From the cell containing the given text, extract its center point as (X, Y) coordinate. 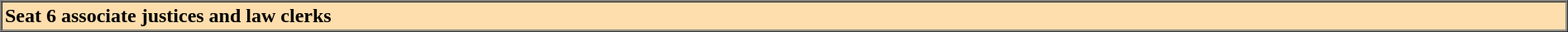
Seat 6 associate justices and law clerks (784, 16)
